Provide the [X, Y] coordinate of the cell's center where the given text is located.  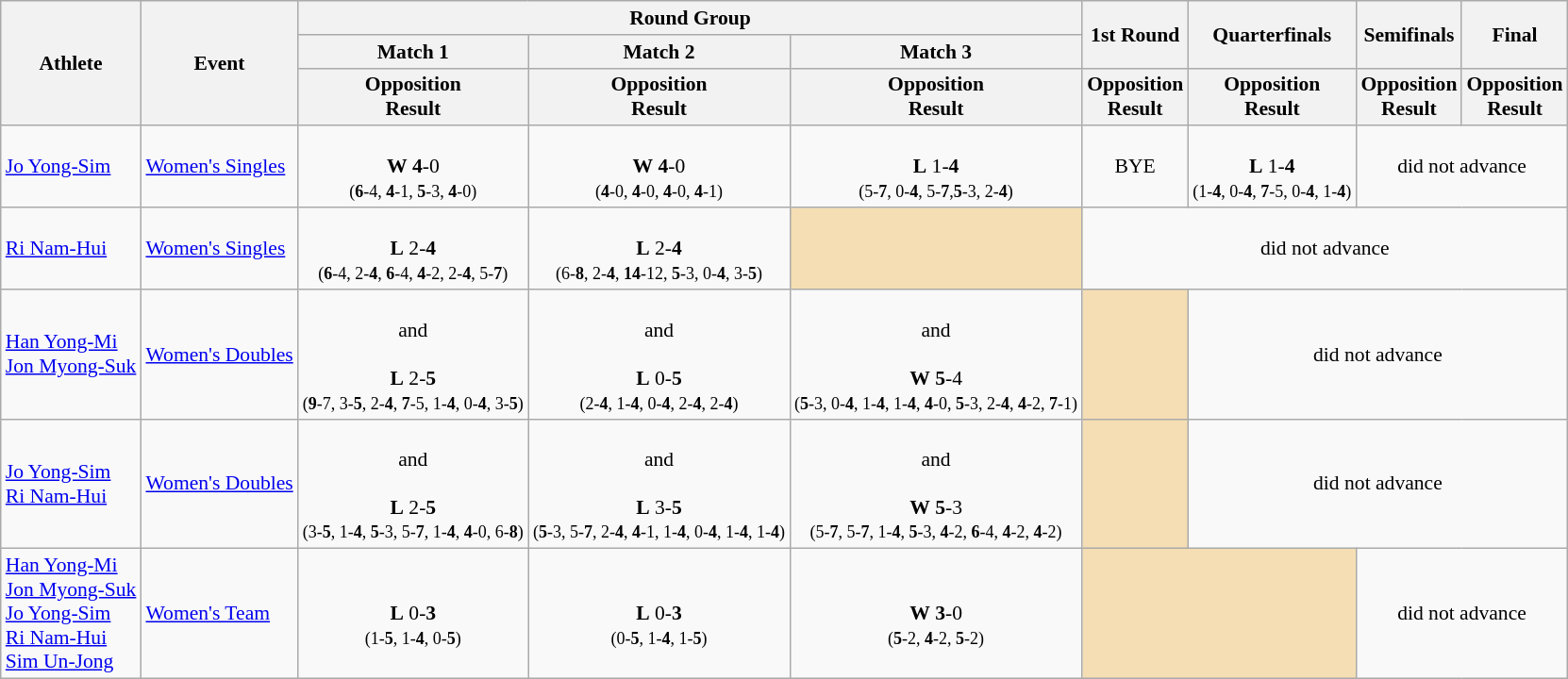
Match 1 [413, 52]
andW 5-3(5-7, 5-7, 1-4, 5-3, 4-2, 6-4, 4-2, 4-2) [936, 484]
andL 0-5(2-4, 1-4, 0-4, 2-4, 2-4) [659, 355]
andW 5-4(5-3, 0-4, 1-4, 1-4, 4-0, 5-3, 2-4, 4-2, 7-1) [936, 355]
L 1-4(1-4, 0-4, 7-5, 0-4, 1-4) [1272, 168]
Semifinals [1409, 34]
andL 2-5(3-5, 1-4, 5-3, 5-7, 1-4, 4-0, 6-8) [413, 484]
Han Yong-MiJon Myong-SukJo Yong-SimRi Nam-HuiSim Un-Jong [72, 614]
1st Round [1135, 34]
L 1-4(5-7, 0-4, 5-7,5-3, 2-4) [936, 168]
W 4-0(6-4, 4-1, 5-3, 4-0) [413, 168]
Match 3 [936, 52]
Jo Yong-Sim [72, 168]
andL 2-5(9-7, 3-5, 2-4, 7-5, 1-4, 0-4, 3-5) [413, 355]
W 4-0(4-0, 4-0, 4-0, 4-1) [659, 168]
L 0-3(1-5, 1-4, 0-5) [413, 614]
L 0-3(0-5, 1-4, 1-5) [659, 614]
Ri Nam-Hui [72, 249]
andL 3-5(5-3, 5-7, 2-4, 4-1, 1-4, 0-4, 1-4, 1-4) [659, 484]
L 2-4(6-4, 2-4, 6-4, 4-2, 2-4, 5-7) [413, 249]
Han Yong-MiJon Myong-Suk [72, 355]
W 3-0(5-2, 4-2, 5-2) [936, 614]
Match 2 [659, 52]
Event [219, 63]
BYE [1135, 168]
Athlete [72, 63]
L 2-4(6-8, 2-4, 14-12, 5-3, 0-4, 3-5) [659, 249]
Women's Team [219, 614]
Jo Yong-SimRi Nam-Hui [72, 484]
Quarterfinals [1272, 34]
Round Group [691, 18]
Final [1514, 34]
